Identify which cell holds the provided text, then report its [X, Y] central coordinate. 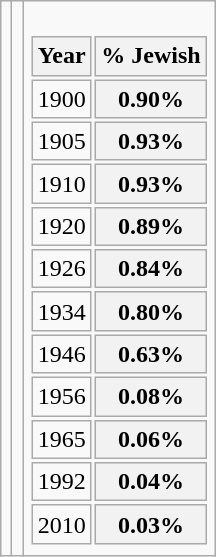
1946 [62, 354]
1905 [62, 141]
1956 [62, 397]
1900 [62, 99]
% Jewish [151, 56]
1992 [62, 482]
0.84% [151, 269]
1910 [62, 184]
0.89% [151, 227]
Year [62, 56]
1926 [62, 269]
0.06% [151, 439]
0.03% [151, 524]
2010 [62, 524]
1920 [62, 227]
0.90% [151, 99]
0.08% [151, 397]
0.04% [151, 482]
0.63% [151, 354]
1965 [62, 439]
Year % Jewish 1900 0.90% 1905 0.93% 1910 0.93% 1920 0.89% 1926 0.84% 1934 0.80% 1946 0.63% 1956 0.08% 1965 0.06% 1992 0.04% 2010 0.03% [120, 278]
0.80% [151, 312]
1934 [62, 312]
